Find where the given text appears and provide that cell's center as (x, y) coordinate. 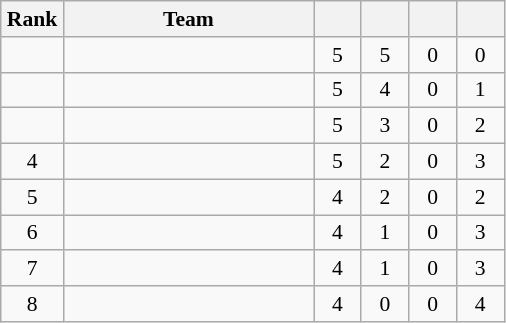
Rank (32, 19)
6 (32, 233)
8 (32, 304)
7 (32, 269)
Team (188, 19)
